Capture the cell that displays the provided text and extract its (x, y) central coordinate. 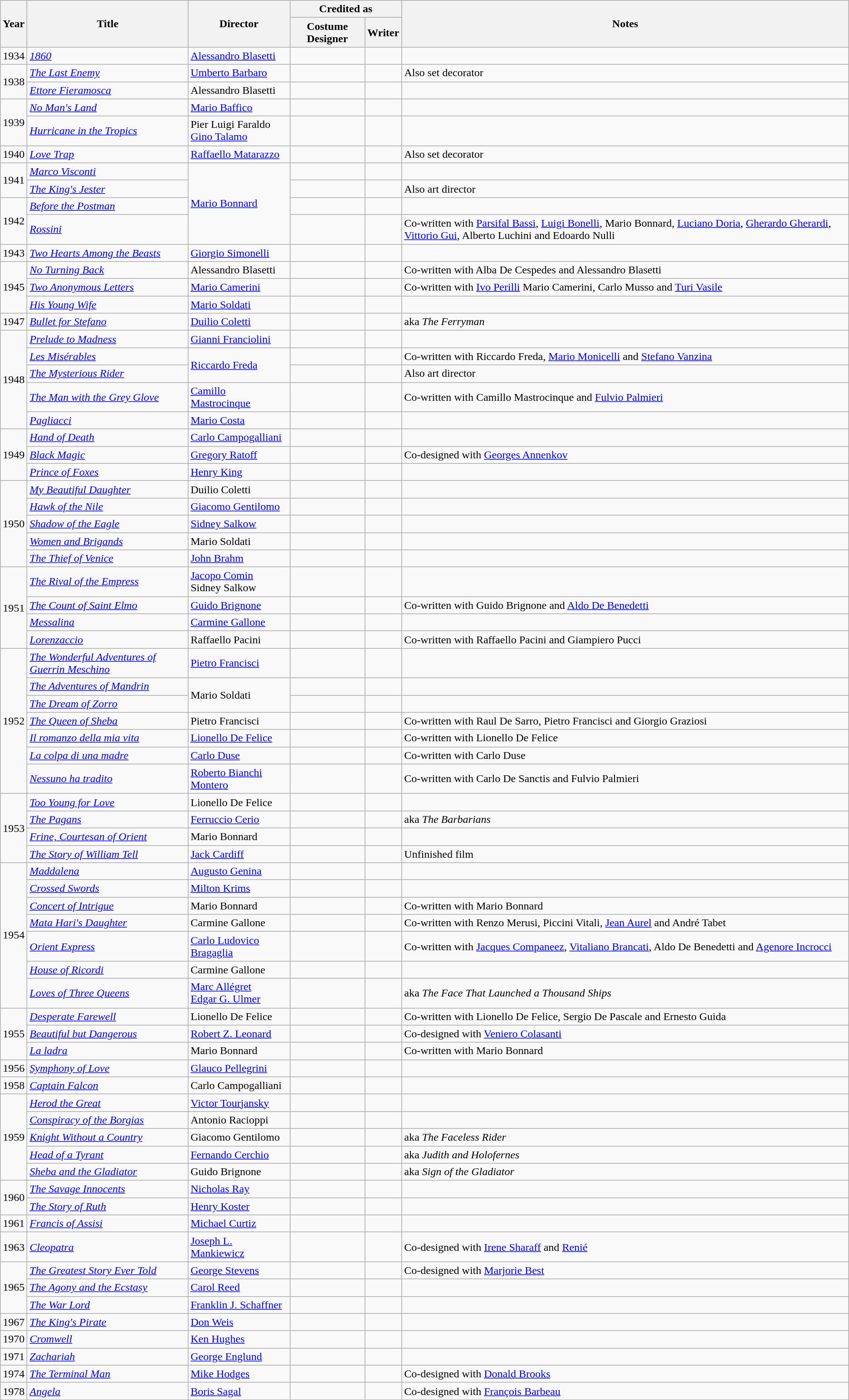
Fernando Cerchio (239, 1155)
aka The Face That Launched a Thousand Ships (625, 993)
Zachariah (108, 1356)
Co-designed with Veniero Colasanti (625, 1034)
Black Magic (108, 455)
Too Young for Love (108, 802)
Messalina (108, 622)
Franklin J. Schaffner (239, 1305)
1860 (108, 56)
Henry King (239, 472)
1940 (14, 154)
Co-written with Raffaello Pacini and Giampiero Pucci (625, 640)
Glauco Pellegrini (239, 1068)
The Queen of Sheba (108, 721)
1959 (14, 1137)
Herod the Great (108, 1103)
Marc AllégretEdgar G. Ulmer (239, 993)
Les Misérables (108, 356)
Hand of Death (108, 437)
Ken Hughes (239, 1339)
The King's Pirate (108, 1322)
Crossed Swords (108, 889)
La colpa di una madre (108, 755)
Shadow of the Eagle (108, 524)
1955 (14, 1034)
Title (108, 24)
Giorgio Simonelli (239, 253)
1974 (14, 1374)
Director (239, 24)
Angela (108, 1391)
The Story of Ruth (108, 1206)
Co-designed with Donald Brooks (625, 1374)
Victor Tourjansky (239, 1103)
Beautiful but Dangerous (108, 1034)
Maddalena (108, 871)
Co-designed with Marjorie Best (625, 1270)
aka The Barbarians (625, 819)
Love Trap (108, 154)
The Terminal Man (108, 1374)
Two Anonymous Letters (108, 287)
John Brahm (239, 559)
Il romanzo della mia vita (108, 738)
Two Hearts Among the Beasts (108, 253)
1934 (14, 56)
Before the Postman (108, 206)
1943 (14, 253)
Nessuno ha tradito (108, 779)
Sidney Salkow (239, 524)
Symphony of Love (108, 1068)
Co-designed with François Barbeau (625, 1391)
Umberto Barbaro (239, 73)
Co-written with Lionello De Felice, Sergio De Pascale and Ernesto Guida (625, 1016)
Carlo Duse (239, 755)
The Pagans (108, 819)
Augusto Genina (239, 871)
Gregory Ratoff (239, 455)
Co-designed with Georges Annenkov (625, 455)
Ettore Fieramosca (108, 90)
Desperate Farewell (108, 1016)
1970 (14, 1339)
Don Weis (239, 1322)
La ladra (108, 1051)
The Greatest Story Ever Told (108, 1270)
Hawk of the Nile (108, 506)
Co-written with Jacques Companeez, Vitaliano Brancati, Aldo De Benedetti and Agenore Incrocci (625, 947)
Rossini (108, 229)
Jack Cardiff (239, 854)
Mario Baffico (239, 107)
The Rival of the Empress (108, 582)
House of Ricordi (108, 970)
Riccardo Freda (239, 365)
Co-written with Carlo De Sanctis and Fulvio Palmieri (625, 779)
1951 (14, 608)
Pagliacci (108, 420)
Raffaello Pacini (239, 640)
Joseph L. Mankiewicz (239, 1247)
Concert of Intrigue (108, 906)
Writer (383, 33)
1956 (14, 1068)
George Englund (239, 1356)
The Man with the Grey Glove (108, 397)
Raffaello Matarazzo (239, 154)
Head of a Tyrant (108, 1155)
Frine, Courtesan of Orient (108, 836)
Francis of Assisi (108, 1224)
Bullet for Stefano (108, 322)
1945 (14, 287)
Cleopatra (108, 1247)
aka Sign of the Gladiator (625, 1172)
Lorenzaccio (108, 640)
The King's Jester (108, 189)
Jacopo CominSidney Salkow (239, 582)
1961 (14, 1224)
The Mysterious Rider (108, 374)
No Turning Back (108, 270)
Camillo Mastrocinque (239, 397)
Unfinished film (625, 854)
No Man's Land (108, 107)
Co-written with Lionello De Felice (625, 738)
The Last Enemy (108, 73)
Mata Hari's Daughter (108, 923)
The Wonderful Adventures of Guerrin Meschino (108, 663)
The Adventures of Mandrin (108, 686)
1938 (14, 82)
Prelude to Madness (108, 339)
Henry Koster (239, 1206)
Nicholas Ray (239, 1189)
1948 (14, 380)
Co-written with Renzo Merusi, Piccini Vitali, Jean Aurel and André Tabet (625, 923)
Hurricane in the Tropics (108, 131)
Co-written with Raul De Sarro, Pietro Francisci and Giorgio Graziosi (625, 721)
Captain Falcon (108, 1085)
Costume Designer (327, 33)
Notes (625, 24)
Carlo Ludovico Bragaglia (239, 947)
Co-written with Riccardo Freda, Mario Monicelli and Stefano Vanzina (625, 356)
Roberto Bianchi Montero (239, 779)
1942 (14, 220)
Conspiracy of the Borgias (108, 1120)
Mario Camerini (239, 287)
aka The Ferryman (625, 322)
aka Judith and Holofernes (625, 1155)
1971 (14, 1356)
Cromwell (108, 1339)
The Story of William Tell (108, 854)
Milton Krims (239, 889)
The Thief of Venice (108, 559)
Year (14, 24)
Co-written with Parsifal Bassi, Luigi Bonelli, Mario Bonnard, Luciano Doria, Gherardo Gherardi, Vittorio Gui, Alberto Luchini and Edoardo Nulli (625, 229)
aka The Faceless Rider (625, 1137)
1958 (14, 1085)
Mike Hodges (239, 1374)
1967 (14, 1322)
Prince of Foxes (108, 472)
His Young Wife (108, 305)
Co-written with Carlo Duse (625, 755)
Michael Curtiz (239, 1224)
Ferruccio Cerio (239, 819)
1947 (14, 322)
1952 (14, 721)
Robert Z. Leonard (239, 1034)
1965 (14, 1288)
Credited as (346, 9)
Marco Visconti (108, 171)
Co-written with Camillo Mastrocinque and Fulvio Palmieri (625, 397)
Boris Sagal (239, 1391)
Co-designed with Irene Sharaff and Renié (625, 1247)
Mario Costa (239, 420)
Co-written with Guido Brignone and Aldo De Benedetti (625, 605)
1939 (14, 122)
The Count of Saint Elmo (108, 605)
George Stevens (239, 1270)
My Beautiful Daughter (108, 489)
1954 (14, 935)
Co-written with Alba De Cespedes and Alessandro Blasetti (625, 270)
The Agony and the Ecstasy (108, 1288)
Co-written with Ivo Perilli Mario Camerini, Carlo Musso and Turi Vasile (625, 287)
Pier Luigi FaraldoGino Talamo (239, 131)
Knight Without a Country (108, 1137)
1949 (14, 455)
Loves of Three Queens (108, 993)
1950 (14, 524)
Gianni Franciolini (239, 339)
Carol Reed (239, 1288)
1963 (14, 1247)
1941 (14, 180)
The War Lord (108, 1305)
1953 (14, 828)
The Dream of Zorro (108, 704)
Orient Express (108, 947)
1978 (14, 1391)
1960 (14, 1198)
Sheba and the Gladiator (108, 1172)
Antonio Racioppi (239, 1120)
Women and Brigands (108, 541)
The Savage Innocents (108, 1189)
